Extract the [x, y] coordinate from the center of the cell holding the provided text.  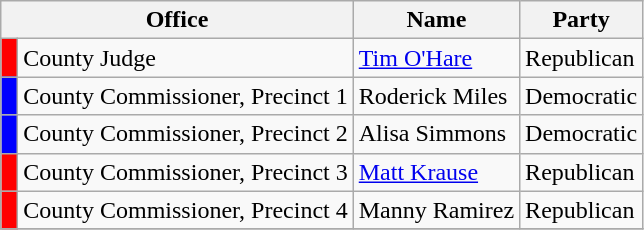
Tim O'Hare [436, 58]
Name [436, 20]
County Commissioner, Precinct 2 [186, 134]
County Commissioner, Precinct 4 [186, 210]
Roderick Miles [436, 96]
Alisa Simmons [436, 134]
County Judge [186, 58]
Party [582, 20]
Office [177, 20]
County Commissioner, Precinct 3 [186, 172]
Manny Ramirez [436, 210]
Matt Krause [436, 172]
County Commissioner, Precinct 1 [186, 96]
